Find where the given text appears and provide that cell's center as (X, Y) coordinate. 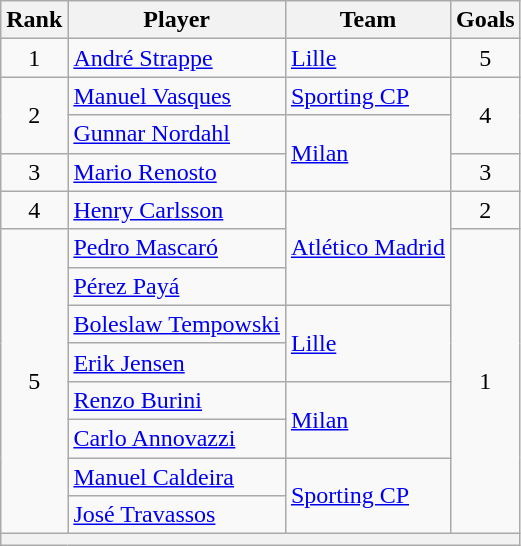
Carlo Annovazzi (177, 438)
Erik Jensen (177, 362)
Renzo Burini (177, 400)
Team (368, 20)
José Travassos (177, 515)
Goals (485, 20)
Player (177, 20)
André Strappe (177, 58)
Manuel Caldeira (177, 477)
Pérez Payá (177, 286)
Gunnar Nordahl (177, 134)
Rank (34, 20)
Mario Renosto (177, 172)
Atlético Madrid (368, 248)
Pedro Mascaró (177, 248)
Henry Carlsson (177, 210)
Manuel Vasques (177, 96)
Boleslaw Tempowski (177, 324)
